Capture the cell that displays the provided text and extract its [x, y] central coordinate. 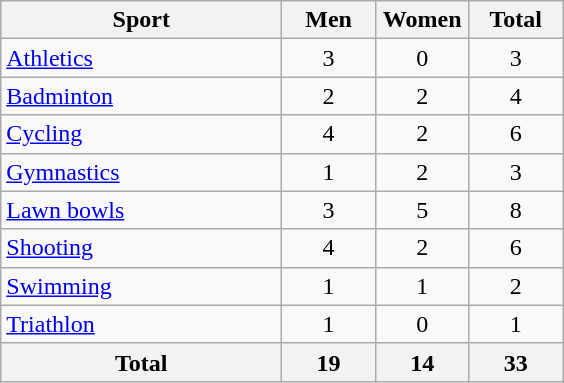
33 [516, 362]
Triathlon [142, 324]
Cycling [142, 134]
Lawn bowls [142, 210]
8 [516, 210]
Men [329, 20]
5 [422, 210]
Shooting [142, 248]
Sport [142, 20]
Women [422, 20]
19 [329, 362]
Athletics [142, 58]
Badminton [142, 96]
14 [422, 362]
Swimming [142, 286]
Gymnastics [142, 172]
